From the cell containing the given text, extract its center point as (x, y) coordinate. 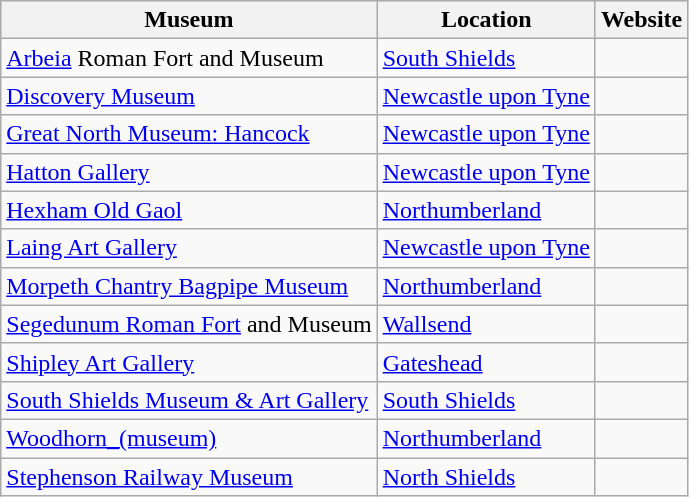
Discovery Museum (189, 96)
North Shields (486, 477)
Laing Art Gallery (189, 248)
Museum (189, 20)
Woodhorn_(museum) (189, 438)
Stephenson Railway Museum (189, 477)
Location (486, 20)
Shipley Art Gallery (189, 362)
South Shields Museum & Art Gallery (189, 400)
Gateshead (486, 362)
Great North Museum: Hancock (189, 134)
Hatton Gallery (189, 172)
Website (641, 20)
Morpeth Chantry Bagpipe Museum (189, 286)
Arbeia Roman Fort and Museum (189, 58)
Wallsend (486, 324)
Hexham Old Gaol (189, 210)
Segedunum Roman Fort and Museum (189, 324)
